Capture the cell that displays the provided text and extract its [X, Y] central coordinate. 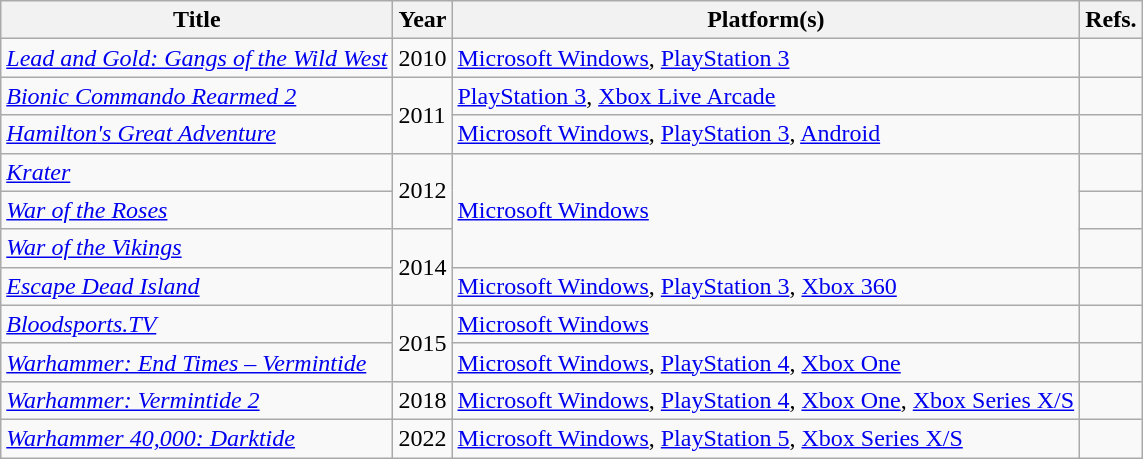
Bionic Commando Rearmed 2 [197, 96]
Year [422, 20]
Krater [197, 172]
Hamilton's Great Adventure [197, 134]
Warhammer 40,000: Darktide [197, 438]
2022 [422, 438]
PlayStation 3, Xbox Live Arcade [766, 96]
War of the Vikings [197, 248]
War of the Roses [197, 210]
Microsoft Windows, PlayStation 5, Xbox Series X/S [766, 438]
Microsoft Windows, PlayStation 4, Xbox One, Xbox Series X/S [766, 400]
2011 [422, 115]
Microsoft Windows, PlayStation 3 [766, 58]
Warhammer: Vermintide 2 [197, 400]
Microsoft Windows, PlayStation 3, Xbox 360 [766, 286]
Title [197, 20]
Escape Dead Island [197, 286]
Bloodsports.TV [197, 324]
2015 [422, 343]
Microsoft Windows, PlayStation 3, Android [766, 134]
2012 [422, 191]
Platform(s) [766, 20]
Refs. [1111, 20]
2010 [422, 58]
Lead and Gold: Gangs of the Wild West [197, 58]
2014 [422, 267]
2018 [422, 400]
Warhammer: End Times – Vermintide [197, 362]
Microsoft Windows, PlayStation 4, Xbox One [766, 362]
